Identify which cell holds the provided text, then report its (x, y) central coordinate. 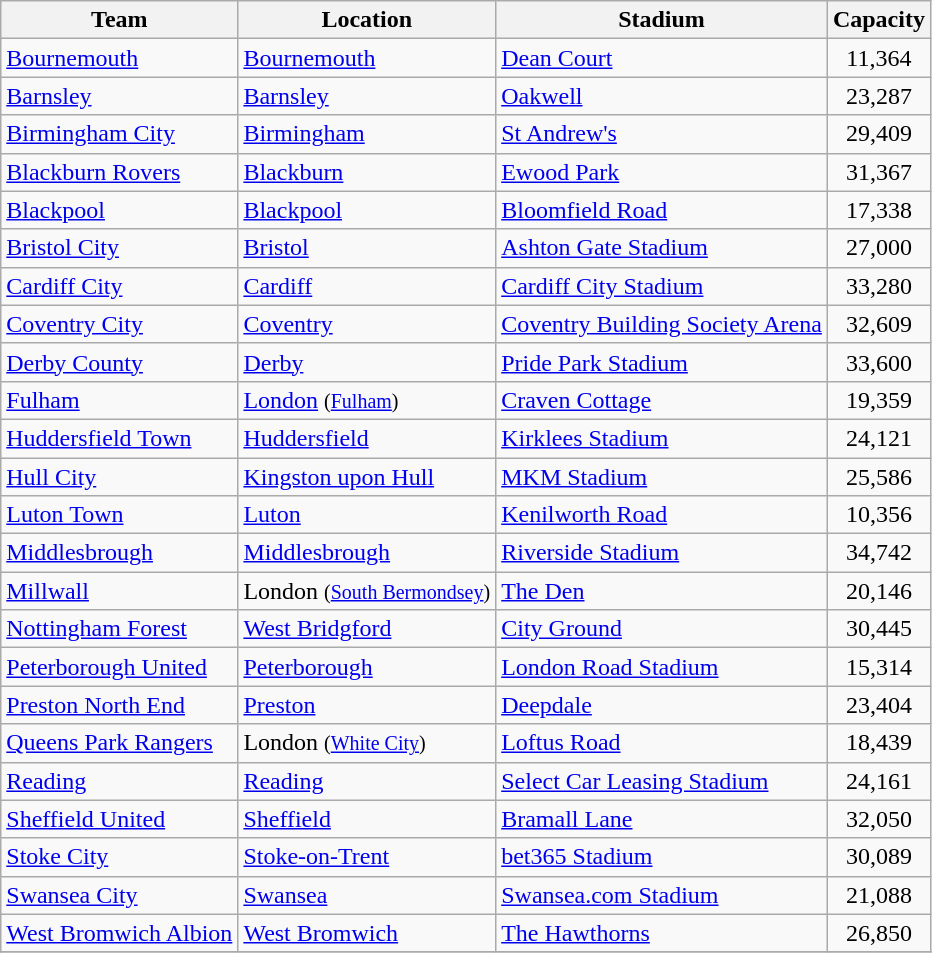
33,280 (878, 286)
25,586 (878, 477)
West Bromwich Albion (120, 933)
Stoke-on-Trent (367, 857)
Kirklees Stadium (662, 438)
34,742 (878, 553)
24,121 (878, 438)
Swansea.com Stadium (662, 895)
29,409 (878, 134)
Coventry Building Society Arena (662, 324)
Millwall (120, 591)
Cardiff City (120, 286)
Capacity (878, 20)
Kenilworth Road (662, 515)
19,359 (878, 400)
30,445 (878, 629)
Luton (367, 515)
Cardiff (367, 286)
Huddersfield Town (120, 438)
Luton Town (120, 515)
Fulham (120, 400)
26,850 (878, 933)
24,161 (878, 781)
Ewood Park (662, 172)
Bloomfield Road (662, 210)
Oakwell (662, 96)
London (South Bermondsey) (367, 591)
bet365 Stadium (662, 857)
Kingston upon Hull (367, 477)
West Bromwich (367, 933)
MKM Stadium (662, 477)
Blackburn Rovers (120, 172)
Blackburn (367, 172)
21,088 (878, 895)
17,338 (878, 210)
Preston North End (120, 705)
Ashton Gate Stadium (662, 248)
Stoke City (120, 857)
Stadium (662, 20)
15,314 (878, 667)
Preston (367, 705)
London (Fulham) (367, 400)
London Road Stadium (662, 667)
27,000 (878, 248)
23,287 (878, 96)
Peterborough (367, 667)
Nottingham Forest (120, 629)
31,367 (878, 172)
Swansea City (120, 895)
32,609 (878, 324)
The Hawthorns (662, 933)
Loftus Road (662, 743)
Riverside Stadium (662, 553)
Pride Park Stadium (662, 362)
20,146 (878, 591)
Cardiff City Stadium (662, 286)
Peterborough United (120, 667)
Coventry (367, 324)
11,364 (878, 58)
Location (367, 20)
33,600 (878, 362)
18,439 (878, 743)
West Bridgford (367, 629)
Swansea (367, 895)
Sheffield United (120, 819)
30,089 (878, 857)
St Andrew's (662, 134)
Team (120, 20)
Bramall Lane (662, 819)
Derby County (120, 362)
Derby (367, 362)
Bristol (367, 248)
Birmingham City (120, 134)
Huddersfield (367, 438)
Birmingham (367, 134)
Coventry City (120, 324)
23,404 (878, 705)
Dean Court (662, 58)
Sheffield (367, 819)
The Den (662, 591)
Hull City (120, 477)
Bristol City (120, 248)
10,356 (878, 515)
Deepdale (662, 705)
Select Car Leasing Stadium (662, 781)
London (White City) (367, 743)
City Ground (662, 629)
32,050 (878, 819)
Queens Park Rangers (120, 743)
Craven Cottage (662, 400)
